Output the (X, Y) coordinate of the center of the cell containing the given text.  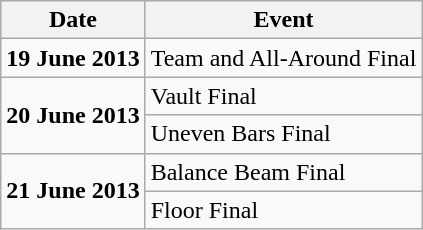
Balance Beam Final (284, 172)
Team and All-Around Final (284, 58)
20 June 2013 (73, 115)
Date (73, 20)
Floor Final (284, 210)
21 June 2013 (73, 191)
Event (284, 20)
Vault Final (284, 96)
Uneven Bars Final (284, 134)
19 June 2013 (73, 58)
